Determine the (X, Y) coordinate at the center of the cell enclosing the given text.  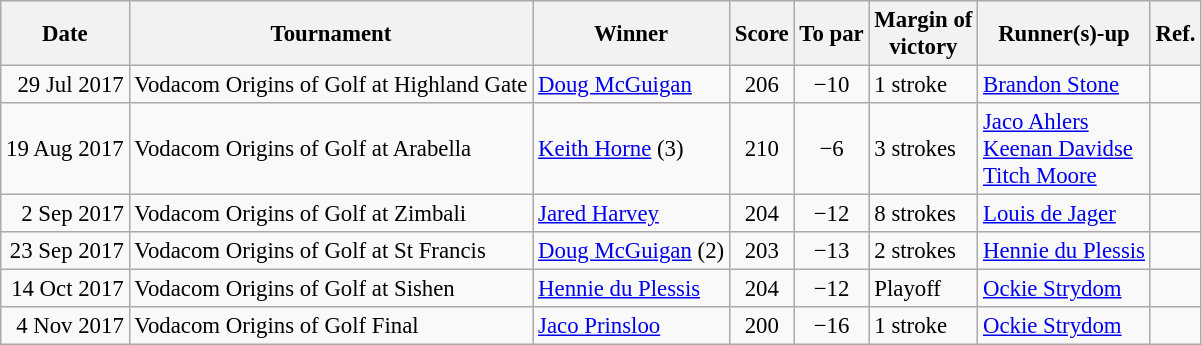
−6 (832, 149)
Jared Harvey (632, 214)
2 Sep 2017 (65, 214)
19 Aug 2017 (65, 149)
203 (762, 251)
Margin ofvictory (924, 34)
Playoff (924, 289)
Ockie Strydom (1064, 289)
14 Oct 2017 (65, 289)
Jaco Ahlers Keenan Davidse Titch Moore (1064, 149)
−13 (832, 251)
Vodacom Origins of Golf at Sishen (331, 289)
Brandon Stone (1064, 85)
Date (65, 34)
Tournament (331, 34)
1 stroke (924, 85)
To par (832, 34)
29 Jul 2017 (65, 85)
210 (762, 149)
−10 (832, 85)
Louis de Jager (1064, 214)
3 strokes (924, 149)
Vodacom Origins of Golf at Highland Gate (331, 85)
Doug McGuigan (2) (632, 251)
Keith Horne (3) (632, 149)
Winner (632, 34)
Vodacom Origins of Golf at Zimbali (331, 214)
23 Sep 2017 (65, 251)
8 strokes (924, 214)
Vodacom Origins of Golf at Arabella (331, 149)
206 (762, 85)
Vodacom Origins of Golf at St Francis (331, 251)
2 strokes (924, 251)
Runner(s)-up (1064, 34)
Score (762, 34)
Ref. (1175, 34)
Doug McGuigan (632, 85)
